Output the (X, Y) coordinate of the center of the cell containing the given text.  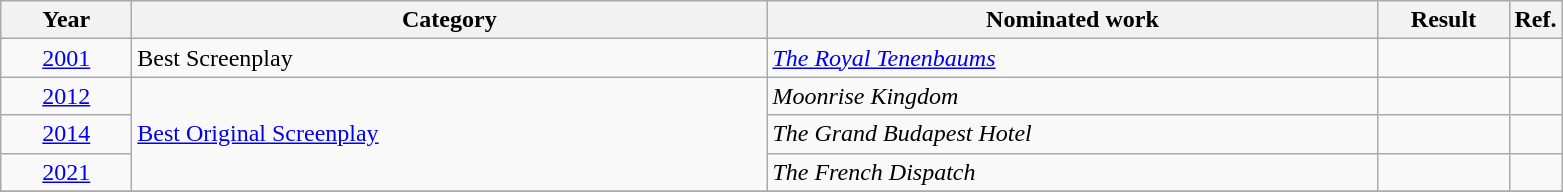
2021 (66, 172)
Nominated work (1072, 20)
The Grand Budapest Hotel (1072, 134)
2014 (66, 134)
Year (66, 20)
2001 (66, 58)
Best Screenplay (450, 58)
The French Dispatch (1072, 172)
2012 (66, 96)
Ref. (1536, 20)
Moonrise Kingdom (1072, 96)
The Royal Tenenbaums (1072, 58)
Result (1444, 20)
Category (450, 20)
Best Original Screenplay (450, 134)
